Locate the cell with the specified text and output its [x, y] center coordinate. 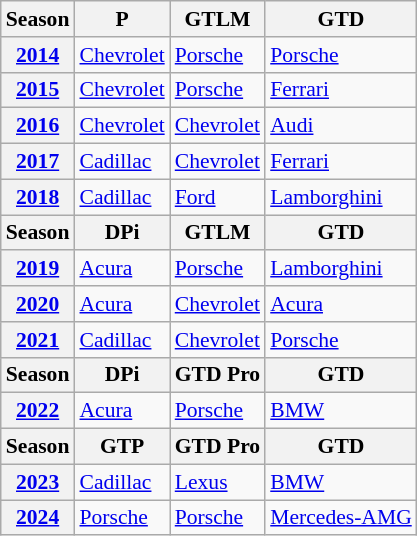
2023 [38, 482]
2024 [38, 518]
2022 [38, 411]
2019 [38, 269]
2018 [38, 197]
Lexus [218, 482]
Ford [218, 197]
2021 [38, 340]
2020 [38, 304]
GTP [122, 447]
P [122, 19]
2017 [38, 162]
Mercedes-AMG [341, 518]
2015 [38, 90]
2014 [38, 55]
2016 [38, 126]
Audi [341, 126]
